Search for the cell housing the specified text and yield its [x, y] center coordinate. 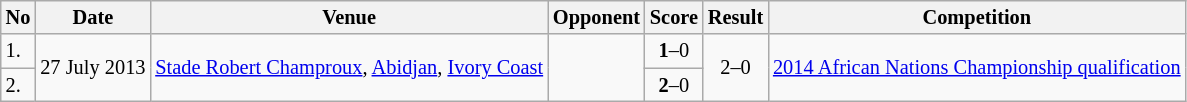
Result [736, 17]
Stade Robert Champroux, Abidjan, Ivory Coast [349, 68]
Score [674, 17]
27 July 2013 [92, 68]
2014 African Nations Championship qualification [976, 68]
No [18, 17]
1. [18, 51]
Venue [349, 17]
Opponent [596, 17]
2. [18, 85]
Competition [976, 17]
1–0 [674, 51]
Date [92, 17]
